Output the [x, y] coordinate of the center of the cell containing the given text.  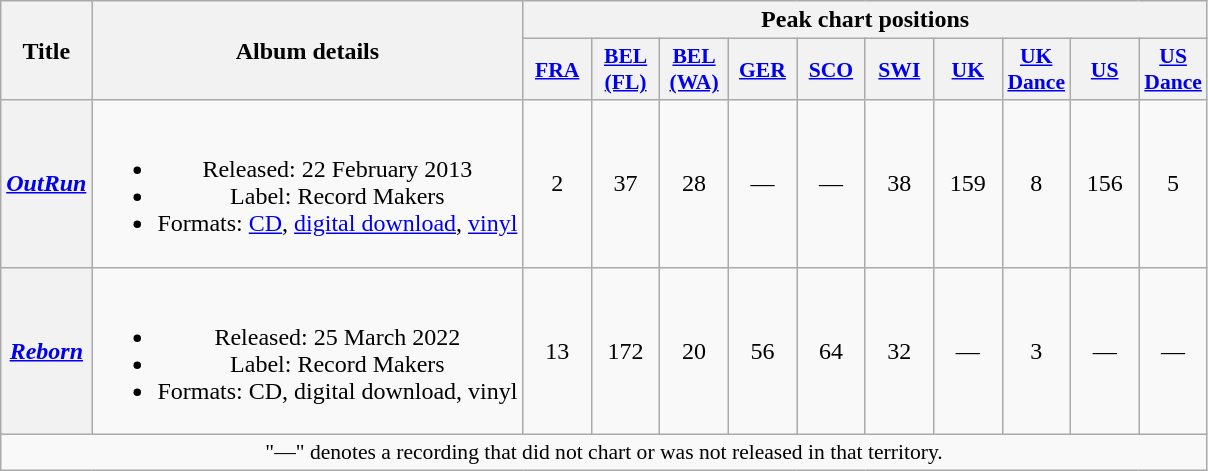
SCO [831, 70]
159 [968, 184]
USDance [1173, 70]
BEL (WA) [694, 70]
64 [831, 350]
20 [694, 350]
Album details [308, 50]
OutRun [46, 184]
37 [625, 184]
2 [557, 184]
13 [557, 350]
5 [1173, 184]
38 [899, 184]
172 [625, 350]
8 [1036, 184]
GER [762, 70]
3 [1036, 350]
UK [968, 70]
156 [1104, 184]
32 [899, 350]
Title [46, 50]
"—" denotes a recording that did not chart or was not released in that territory. [604, 452]
BEL (FL) [625, 70]
28 [694, 184]
Released: 25 March 2022Label: Record MakersFormats: CD, digital download, vinyl [308, 350]
56 [762, 350]
Released: 22 February 2013Label: Record MakersFormats: CD, digital download, vinyl [308, 184]
FRA [557, 70]
UKDance [1036, 70]
Peak chart positions [865, 20]
SWI [899, 70]
Reborn [46, 350]
US [1104, 70]
